Provide the [x, y] coordinate of the cell's center where the given text is located.  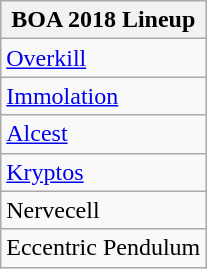
Kryptos [104, 172]
Alcest [104, 134]
Eccentric Pendulum [104, 248]
BOA 2018 Lineup [104, 20]
Overkill [104, 58]
Nervecell [104, 210]
Immolation [104, 96]
